Determine the (X, Y) coordinate at the center of the cell enclosing the given text.  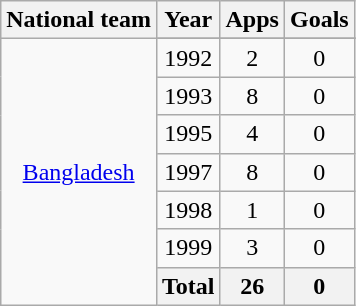
1993 (188, 96)
Total (188, 286)
1999 (188, 248)
1997 (188, 172)
Goals (319, 20)
Year (188, 20)
National team (79, 20)
4 (252, 134)
26 (252, 286)
1995 (188, 134)
1 (252, 210)
3 (252, 248)
Apps (252, 20)
Bangladesh (79, 172)
1992 (188, 58)
2 (252, 58)
1998 (188, 210)
